Provide the [X, Y] coordinate of the cell's center where the given text is located.  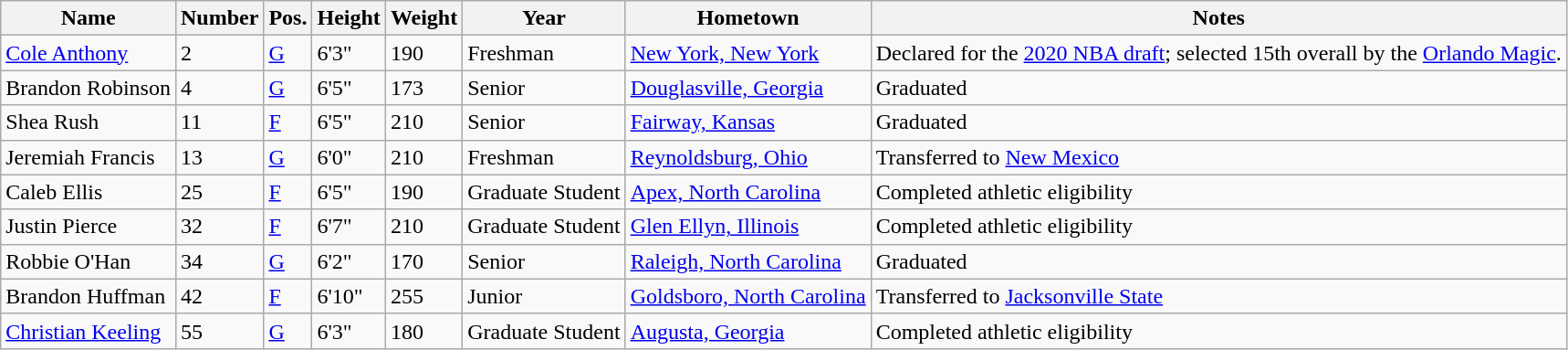
Year [544, 18]
Brandon Robinson [89, 88]
Hometown [748, 18]
Goldsboro, North Carolina [748, 296]
Reynoldsburg, Ohio [748, 157]
Pos. [288, 18]
Height [349, 18]
Christian Keeling [89, 331]
Cole Anthony [89, 53]
11 [219, 122]
34 [219, 261]
2 [219, 53]
Augusta, Georgia [748, 331]
170 [423, 261]
42 [219, 296]
255 [423, 296]
25 [219, 192]
Jeremiah Francis [89, 157]
Transferred to New Mexico [1218, 157]
Declared for the 2020 NBA draft; selected 15th overall by the Orlando Magic. [1218, 53]
6'7" [349, 227]
Notes [1218, 18]
Apex, North Carolina [748, 192]
55 [219, 331]
13 [219, 157]
6'0" [349, 157]
Douglasville, Georgia [748, 88]
173 [423, 88]
6'2" [349, 261]
Weight [423, 18]
Raleigh, North Carolina [748, 261]
Brandon Huffman [89, 296]
Caleb Ellis [89, 192]
Transferred to Jacksonville State [1218, 296]
New York, New York [748, 53]
32 [219, 227]
Robbie O'Han [89, 261]
Name [89, 18]
4 [219, 88]
Justin Pierce [89, 227]
180 [423, 331]
Number [219, 18]
Fairway, Kansas [748, 122]
6'10" [349, 296]
Glen Ellyn, Illinois [748, 227]
Junior [544, 296]
Shea Rush [89, 122]
